Capture the cell that displays the provided text and extract its (x, y) central coordinate. 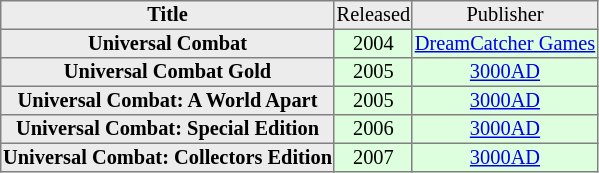
Universal Combat: Collectors Edition (168, 157)
Universal Combat: Special Edition (168, 129)
2007 (373, 157)
Title (168, 15)
Universal Combat Gold (168, 72)
Publisher (504, 15)
Universal Combat (168, 43)
Released (373, 15)
2004 (373, 43)
2006 (373, 129)
Universal Combat: A World Apart (168, 100)
DreamCatcher Games (504, 43)
